Locate the cell with the specified text and output its (x, y) center coordinate. 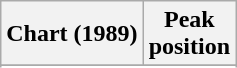
Chart (1989) (72, 34)
Peakposition (189, 34)
